Pinpoint the cell where the given text exists, returning its (x, y) midpoint coordinate. 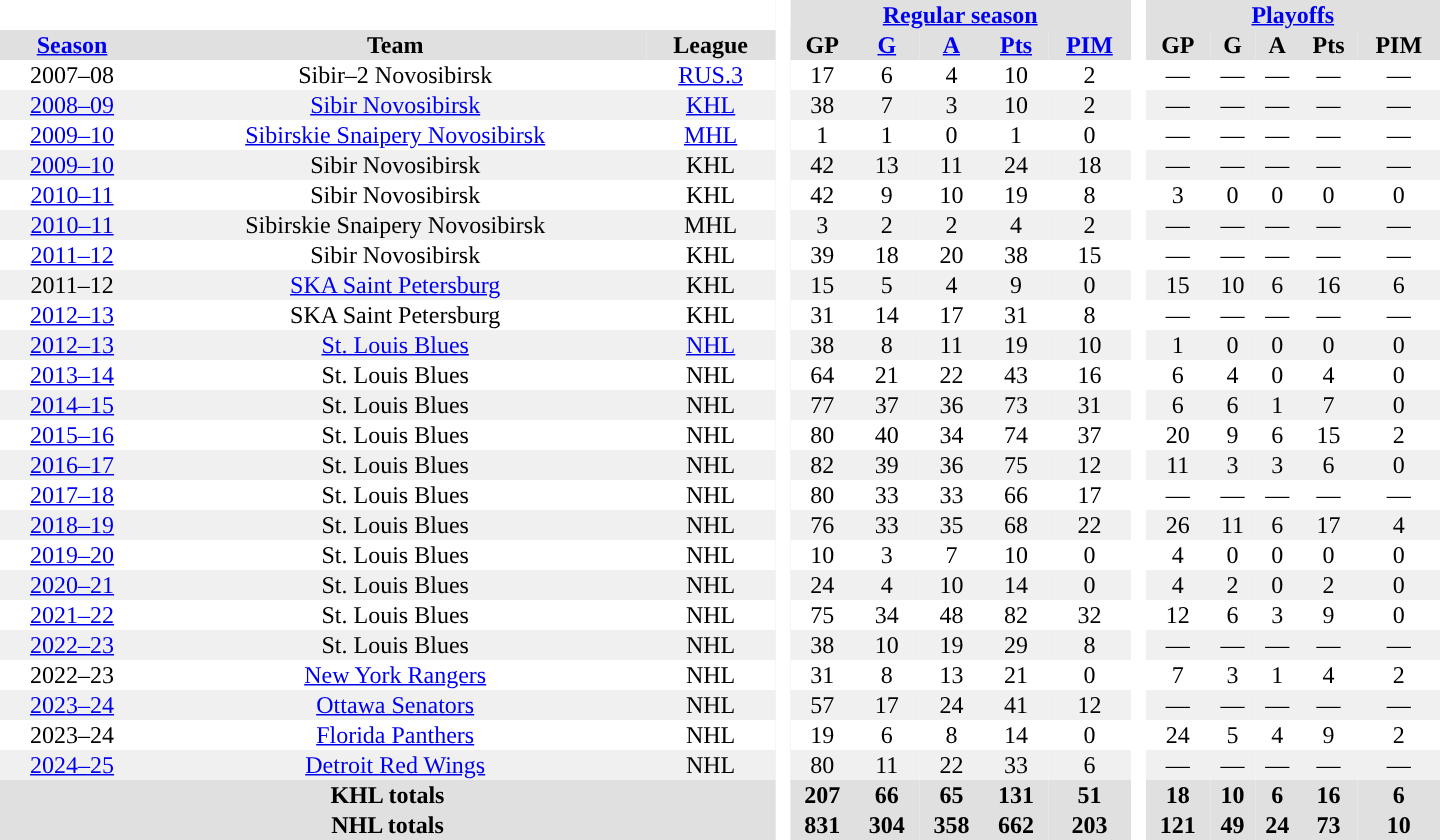
Detroit Red Wings (395, 765)
64 (822, 375)
2007–08 (72, 75)
65 (952, 795)
43 (1016, 375)
40 (886, 435)
68 (1016, 525)
203 (1089, 825)
2016–17 (72, 465)
304 (886, 825)
Ottawa Senators (395, 705)
32 (1089, 615)
35 (952, 525)
2020–21 (72, 585)
2017–18 (72, 495)
KHL totals (388, 795)
76 (822, 525)
Florida Panthers (395, 735)
29 (1016, 645)
2021–22 (72, 615)
NHL totals (388, 825)
26 (1178, 525)
2018–19 (72, 525)
2015–16 (72, 435)
2019–20 (72, 555)
662 (1016, 825)
831 (822, 825)
41 (1016, 705)
2013–14 (72, 375)
74 (1016, 435)
57 (822, 705)
121 (1178, 825)
New York Rangers (395, 675)
2008–09 (72, 105)
51 (1089, 795)
207 (822, 795)
2024–25 (72, 765)
2014–15 (72, 405)
358 (952, 825)
Sibir–2 Novosibirsk (395, 75)
RUS.3 (710, 75)
League (710, 45)
48 (952, 615)
Regular season (960, 15)
Season (72, 45)
Team (395, 45)
131 (1016, 795)
77 (822, 405)
49 (1232, 825)
Playoffs (1293, 15)
